From the cell containing the given text, extract its center point as (X, Y) coordinate. 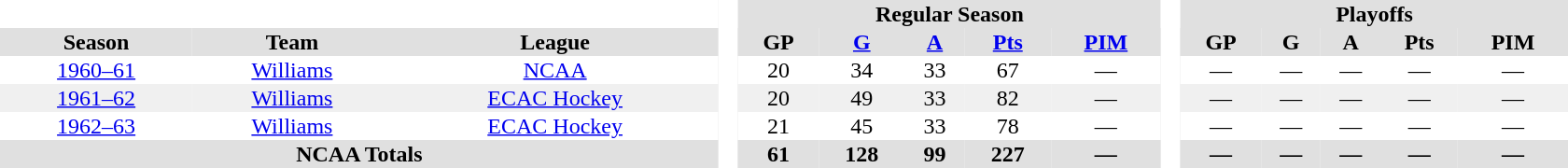
67 (1008, 70)
34 (861, 70)
227 (1008, 154)
1960–61 (96, 70)
45 (861, 126)
61 (778, 154)
21 (778, 126)
82 (1008, 98)
1961–62 (96, 98)
78 (1008, 126)
Team (291, 42)
NCAA (555, 70)
128 (861, 154)
Season (96, 42)
Playoffs (1374, 14)
49 (861, 98)
NCAA Totals (359, 154)
Regular Season (950, 14)
1962–63 (96, 126)
League (555, 42)
99 (935, 154)
